Detect which cell encompasses the target text, then output its (x, y) center coordinate. 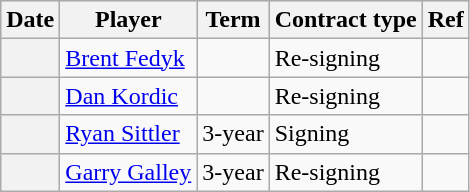
Garry Galley (128, 172)
Date (30, 20)
Contract type (346, 20)
Signing (346, 134)
Brent Fedyk (128, 58)
Player (128, 20)
Dan Kordic (128, 96)
Ryan Sittler (128, 134)
Term (233, 20)
Ref (446, 20)
